Search for the cell housing the specified text and yield its [X, Y] center coordinate. 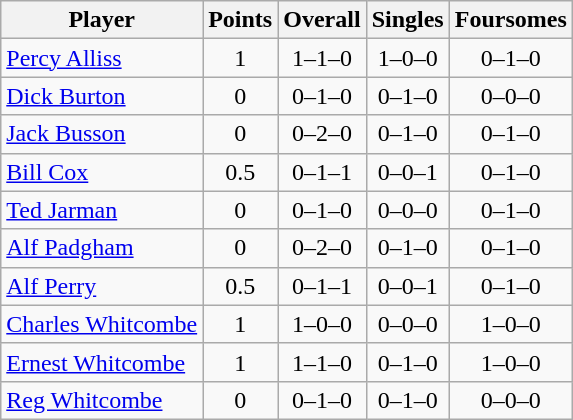
Alf Padgham [102, 248]
Singles [408, 20]
Ted Jarman [102, 210]
Points [240, 20]
Ernest Whitcombe [102, 362]
Player [102, 20]
Reg Whitcombe [102, 400]
Dick Burton [102, 96]
Percy Alliss [102, 58]
Bill Cox [102, 172]
Alf Perry [102, 286]
Foursomes [510, 20]
Jack Busson [102, 134]
Overall [322, 20]
Charles Whitcombe [102, 324]
